Identify which cell holds the provided text, then report its (x, y) central coordinate. 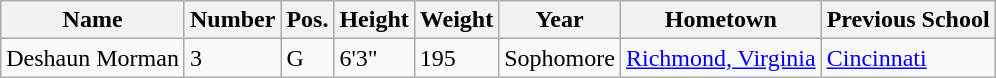
Pos. (308, 20)
Number (232, 20)
3 (232, 58)
Weight (456, 20)
6'3" (374, 58)
Year (560, 20)
Height (374, 20)
Hometown (720, 20)
Deshaun Morman (93, 58)
Richmond, Virginia (720, 58)
Sophomore (560, 58)
195 (456, 58)
Cincinnati (908, 58)
G (308, 58)
Previous School (908, 20)
Name (93, 20)
